Search for the cell housing the specified text and yield its (x, y) center coordinate. 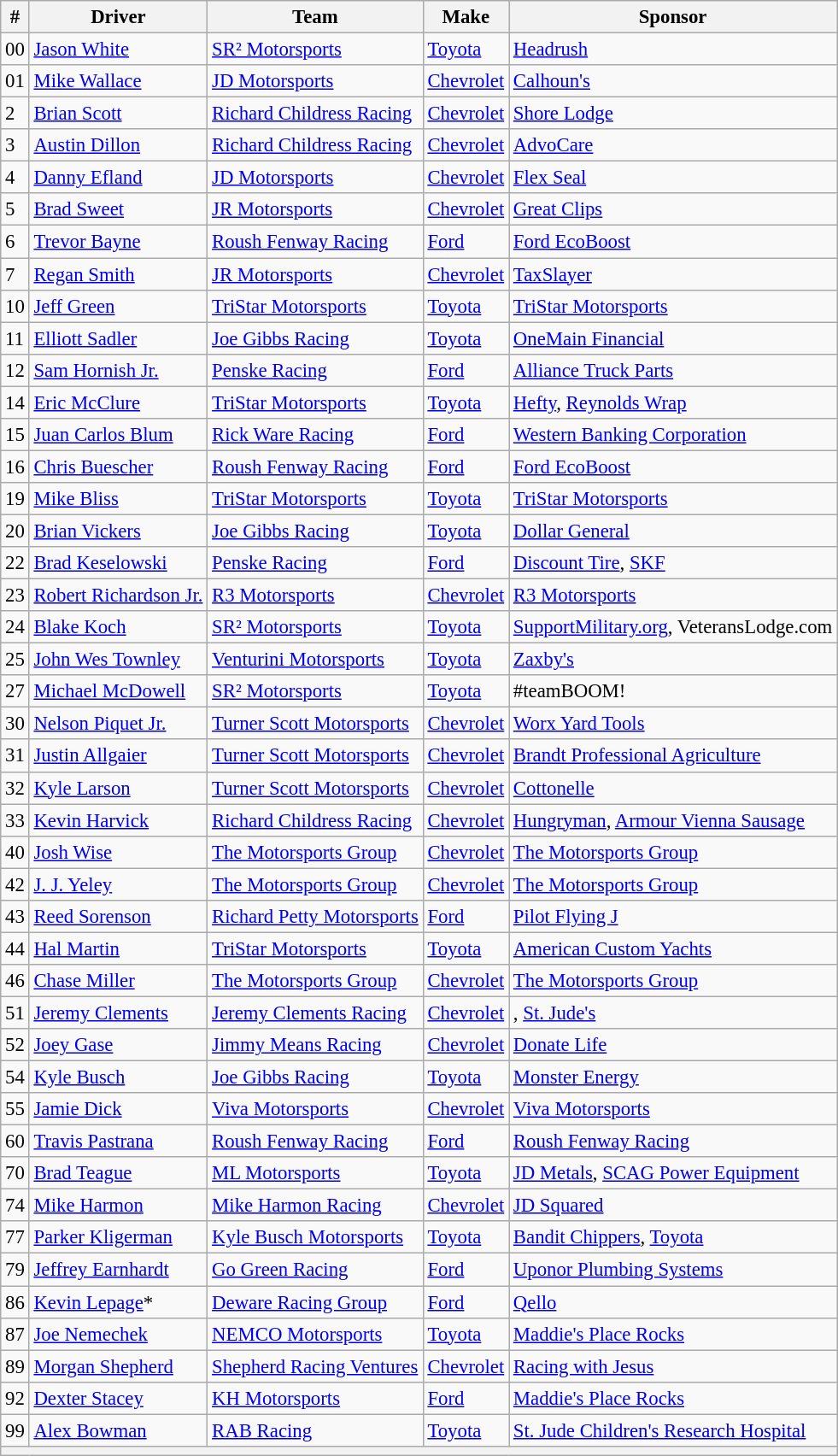
Josh Wise (118, 852)
Brad Keselowski (118, 563)
John Wes Townley (118, 660)
15 (15, 435)
AdvoCare (673, 145)
J. J. Yeley (118, 884)
31 (15, 756)
Regan Smith (118, 274)
Pilot Flying J (673, 917)
Alliance Truck Parts (673, 370)
Danny Efland (118, 178)
89 (15, 1366)
Chris Buescher (118, 467)
Flex Seal (673, 178)
23 (15, 596)
25 (15, 660)
Robert Richardson Jr. (118, 596)
43 (15, 917)
Jimmy Means Racing (315, 1045)
Kyle Larson (118, 788)
Venturini Motorsports (315, 660)
Driver (118, 17)
42 (15, 884)
Joe Nemechek (118, 1334)
Bandit Chippers, Toyota (673, 1238)
Parker Kligerman (118, 1238)
19 (15, 499)
55 (15, 1109)
27 (15, 691)
Alex Bowman (118, 1430)
American Custom Yachts (673, 948)
Jeremy Clements Racing (315, 1013)
54 (15, 1077)
12 (15, 370)
, St. Jude's (673, 1013)
3 (15, 145)
30 (15, 724)
Zaxby's (673, 660)
Reed Sorenson (118, 917)
Brandt Professional Agriculture (673, 756)
Trevor Bayne (118, 242)
Brad Teague (118, 1173)
Great Clips (673, 209)
32 (15, 788)
Mike Harmon Racing (315, 1206)
6 (15, 242)
2 (15, 114)
Morgan Shepherd (118, 1366)
16 (15, 467)
70 (15, 1173)
Donate Life (673, 1045)
Hungryman, Armour Vienna Sausage (673, 820)
ML Motorsports (315, 1173)
00 (15, 50)
Eric McClure (118, 402)
RAB Racing (315, 1430)
Worx Yard Tools (673, 724)
Hefty, Reynolds Wrap (673, 402)
79 (15, 1270)
40 (15, 852)
11 (15, 338)
Sam Hornish Jr. (118, 370)
Kyle Busch (118, 1077)
JD Metals, SCAG Power Equipment (673, 1173)
Brian Scott (118, 114)
Travis Pastrana (118, 1142)
77 (15, 1238)
# (15, 17)
Brian Vickers (118, 531)
14 (15, 402)
20 (15, 531)
Western Banking Corporation (673, 435)
Nelson Piquet Jr. (118, 724)
87 (15, 1334)
Kevin Lepage* (118, 1302)
22 (15, 563)
Jeffrey Earnhardt (118, 1270)
51 (15, 1013)
Dollar General (673, 531)
10 (15, 306)
Shepherd Racing Ventures (315, 1366)
Jeff Green (118, 306)
Dexter Stacey (118, 1398)
Uponor Plumbing Systems (673, 1270)
99 (15, 1430)
Qello (673, 1302)
TaxSlayer (673, 274)
60 (15, 1142)
01 (15, 81)
St. Jude Children's Research Hospital (673, 1430)
Hal Martin (118, 948)
Racing with Jesus (673, 1366)
Jeremy Clements (118, 1013)
JD Squared (673, 1206)
24 (15, 627)
Austin Dillon (118, 145)
Monster Energy (673, 1077)
Team (315, 17)
4 (15, 178)
Blake Koch (118, 627)
Brad Sweet (118, 209)
92 (15, 1398)
74 (15, 1206)
Kevin Harvick (118, 820)
Calhoun's (673, 81)
7 (15, 274)
Go Green Racing (315, 1270)
Deware Racing Group (315, 1302)
KH Motorsports (315, 1398)
Discount Tire, SKF (673, 563)
Shore Lodge (673, 114)
Richard Petty Motorsports (315, 917)
46 (15, 981)
NEMCO Motorsports (315, 1334)
33 (15, 820)
5 (15, 209)
Kyle Busch Motorsports (315, 1238)
Make (466, 17)
Sponsor (673, 17)
Mike Wallace (118, 81)
Michael McDowell (118, 691)
Jason White (118, 50)
44 (15, 948)
Joey Gase (118, 1045)
Rick Ware Racing (315, 435)
SupportMilitary.org, VeteransLodge.com (673, 627)
Mike Harmon (118, 1206)
86 (15, 1302)
52 (15, 1045)
Chase Miller (118, 981)
Jamie Dick (118, 1109)
#teamBOOM! (673, 691)
Mike Bliss (118, 499)
Headrush (673, 50)
Juan Carlos Blum (118, 435)
Cottonelle (673, 788)
OneMain Financial (673, 338)
Elliott Sadler (118, 338)
Justin Allgaier (118, 756)
